Return (x, y) of the center of cell containing provided text 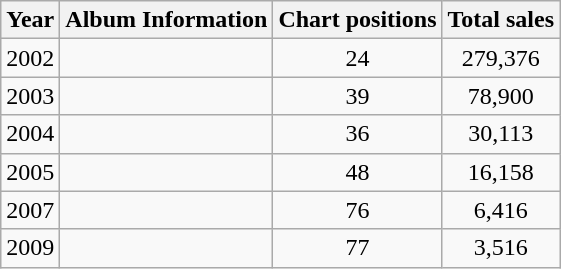
24 (358, 58)
78,900 (501, 96)
30,113 (501, 134)
76 (358, 210)
Year (30, 20)
Album Information (166, 20)
6,416 (501, 210)
279,376 (501, 58)
Chart positions (358, 20)
2002 (30, 58)
77 (358, 248)
3,516 (501, 248)
2007 (30, 210)
Total sales (501, 20)
2009 (30, 248)
39 (358, 96)
48 (358, 172)
16,158 (501, 172)
2005 (30, 172)
2004 (30, 134)
2003 (30, 96)
36 (358, 134)
